Scan for the cell matching the given text and deliver its [X, Y] coordinate at center. 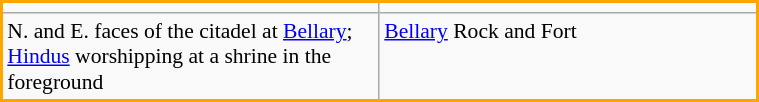
Bellary Rock and Fort [568, 56]
N. and E. faces of the citadel at Bellary; Hindus worshipping at a shrine in the foreground [191, 56]
